Locate the cell with the specified text and output its (x, y) center coordinate. 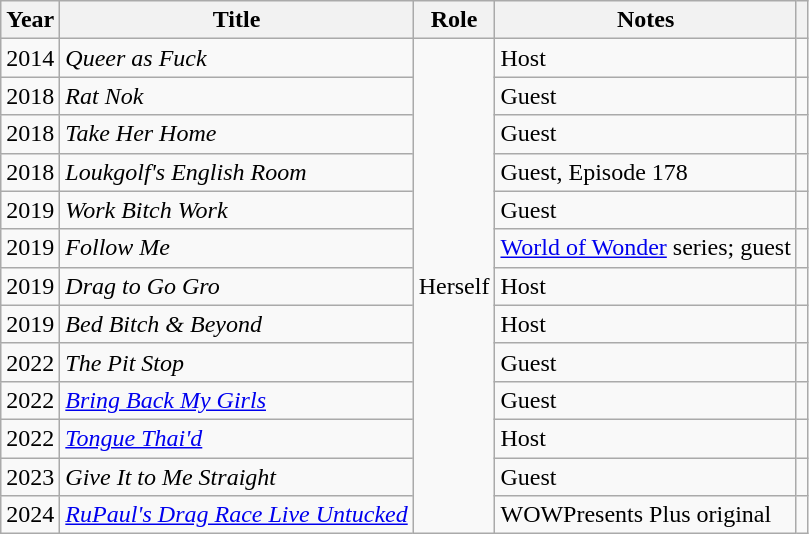
Role (454, 20)
Tongue Thai'd (236, 438)
Give It to Me Straight (236, 477)
2014 (30, 58)
Bring Back My Girls (236, 400)
Follow Me (236, 248)
2024 (30, 515)
Rat Nok (236, 96)
Take Her Home (236, 134)
Work Bitch Work (236, 210)
Herself (454, 286)
Drag to Go Gro (236, 286)
World of Wonder series; guest (646, 248)
Loukgolf's English Room (236, 172)
WOWPresents Plus original (646, 515)
The Pit Stop (236, 362)
Year (30, 20)
Bed Bitch & Beyond (236, 324)
Guest, Episode 178 (646, 172)
Notes (646, 20)
Title (236, 20)
Queer as Fuck (236, 58)
2023 (30, 477)
RuPaul's Drag Race Live Untucked (236, 515)
